Find where the given text appears and provide that cell's center as [X, Y] coordinate. 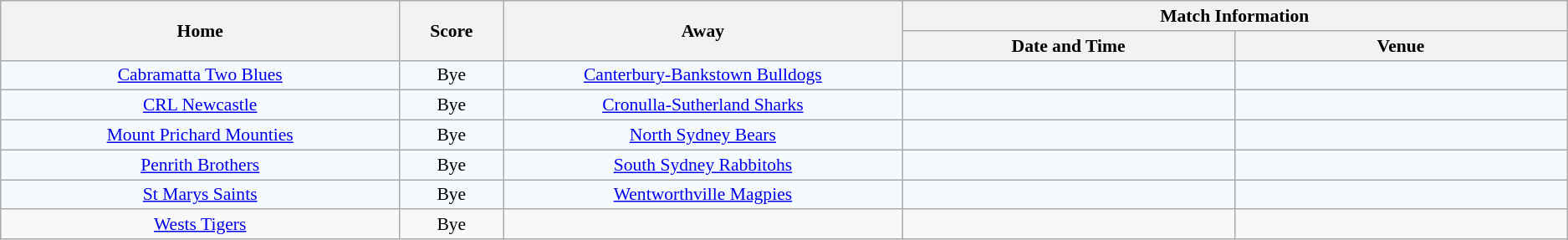
Wentworthville Magpies [702, 195]
Date and Time [1069, 46]
Cabramatta Two Blues [201, 75]
South Sydney Rabbitohs [702, 165]
Match Information [1234, 16]
North Sydney Bears [702, 135]
Cronulla-Sutherland Sharks [702, 105]
St Marys Saints [201, 195]
Wests Tigers [201, 225]
Venue [1400, 46]
Penrith Brothers [201, 165]
CRL Newcastle [201, 105]
Mount Prichard Mounties [201, 135]
Canterbury-Bankstown Bulldogs [702, 75]
Home [201, 30]
Score [452, 30]
Away [702, 30]
